Detect which cell encompasses the target text, then output its (x, y) center coordinate. 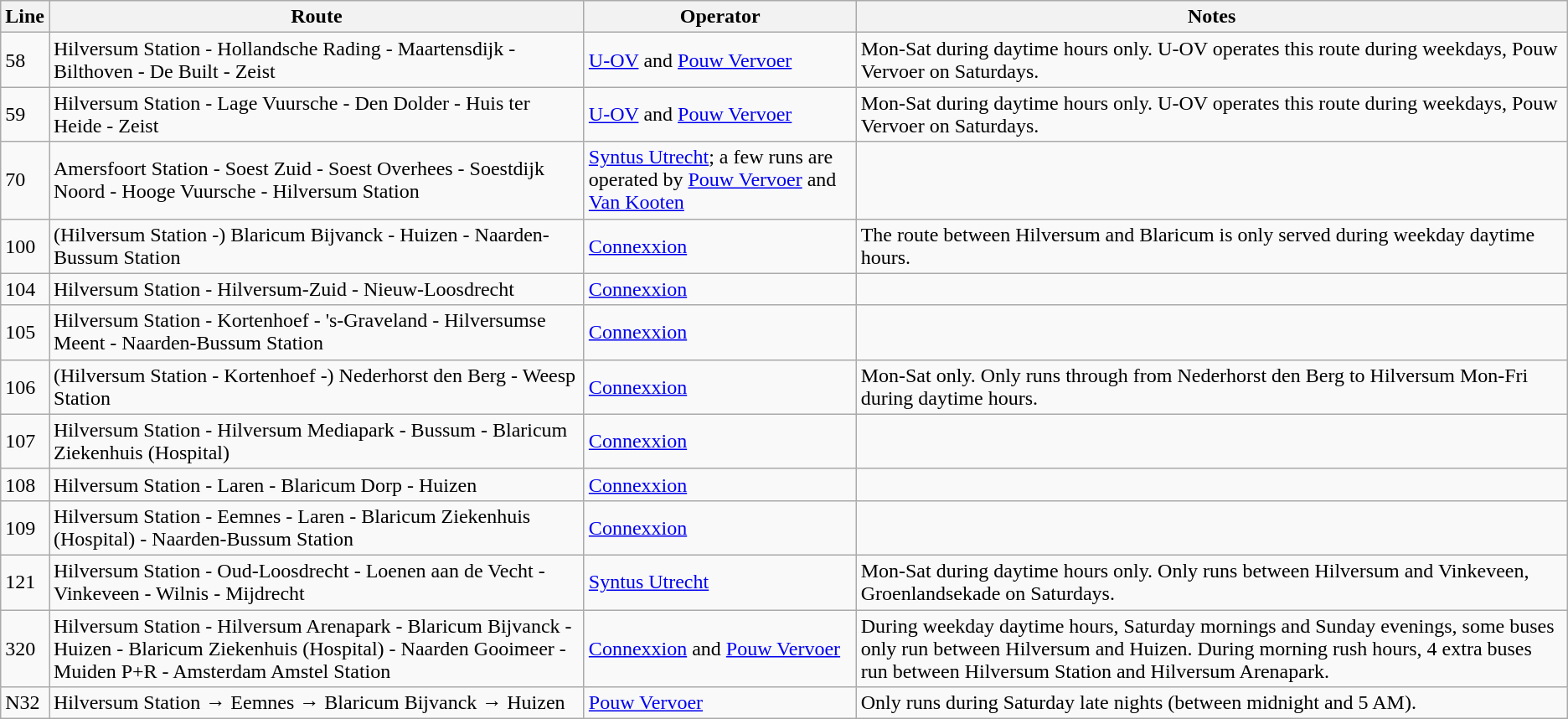
Hilversum Station - Oud-Loosdrecht - Loenen aan de Vecht - Vinkeveen - Wilnis - Mijdrecht (317, 582)
Hilversum Station - Eemnes - Laren - Blaricum Ziekenhuis (Hospital) - Naarden-Bussum Station (317, 528)
Hilversum Station → Eemnes → Blaricum Bijvanck → Huizen (317, 703)
107 (25, 441)
121 (25, 582)
100 (25, 246)
Connexxion and Pouw Vervoer (720, 649)
106 (25, 387)
Mon-Sat only. Only runs through from Nederhorst den Berg to Hilversum Mon-Fri during daytime hours. (1211, 387)
Syntus Utrecht (720, 582)
Hilversum Station - Lage Vuursche - Den Dolder - Huis ter Heide - Zeist (317, 114)
Mon-Sat during daytime hours only. Only runs between Hilversum and Vinkeveen, Groenlandsekade on Saturdays. (1211, 582)
104 (25, 289)
Hilversum Station - Hilversum-Zuid - Nieuw-Loosdrecht (317, 289)
Hilversum Station - Laren - Blaricum Dorp - Huizen (317, 484)
The route between Hilversum and Blaricum is only served during weekday daytime hours. (1211, 246)
Line (25, 17)
108 (25, 484)
Operator (720, 17)
N32 (25, 703)
70 (25, 180)
320 (25, 649)
109 (25, 528)
Notes (1211, 17)
Only runs during Saturday late nights (between midnight and 5 AM). (1211, 703)
Hilversum Station - Kortenhoef - 's-Graveland - Hilversumse Meent - Naarden-Bussum Station (317, 332)
Syntus Utrecht; a few runs are operated by Pouw Vervoer and Van Kooten (720, 180)
(Hilversum Station -) Blaricum Bijvanck - Huizen - Naarden-Bussum Station (317, 246)
Pouw Vervoer (720, 703)
Amersfoort Station - Soest Zuid - Soest Overhees - Soestdijk Noord - Hooge Vuursche - Hilversum Station (317, 180)
Hilversum Station - Hilversum Mediapark - Bussum - Blaricum Ziekenhuis (Hospital) (317, 441)
(Hilversum Station - Kortenhoef -) Nederhorst den Berg - Weesp Station (317, 387)
Hilversum Station - Hollandsche Rading - Maartensdijk - Bilthoven - De Built - Zeist (317, 60)
59 (25, 114)
58 (25, 60)
105 (25, 332)
Route (317, 17)
